Determine the [X, Y] coordinate at the center of the cell enclosing the given text.  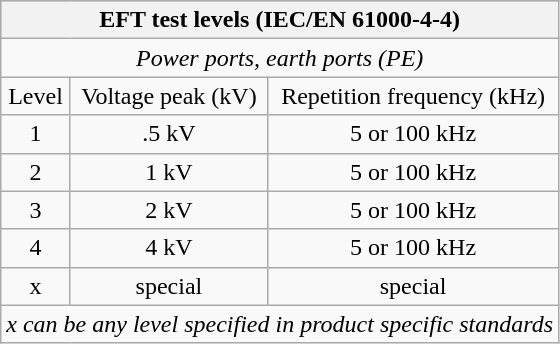
4 kV [168, 248]
x can be any level specified in product specific standards [280, 324]
x [36, 286]
Repetition frequency (kHz) [414, 96]
Power ports, earth ports (PE) [280, 58]
3 [36, 210]
.5 kV [168, 134]
Voltage peak (kV) [168, 96]
2 [36, 172]
1 kV [168, 172]
2 kV [168, 210]
4 [36, 248]
EFT test levels (IEC/EN 61000-4-4) [280, 20]
Level [36, 96]
1 [36, 134]
